Return [x, y] of the center of cell containing provided text 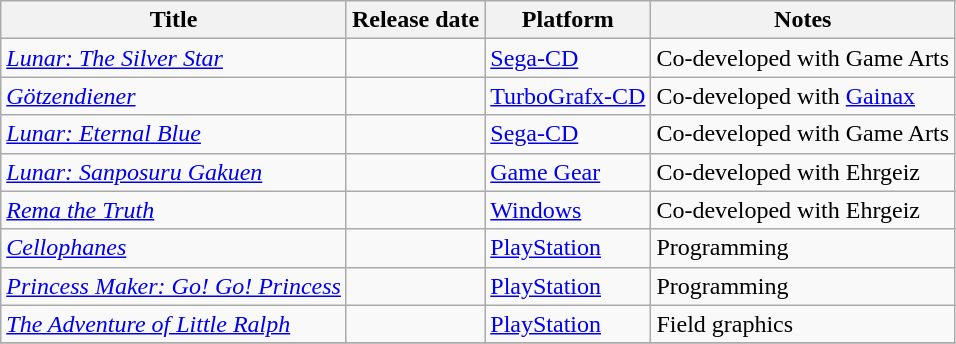
Platform [568, 20]
Release date [415, 20]
Title [174, 20]
Field graphics [803, 324]
Lunar: Eternal Blue [174, 134]
Lunar: Sanposuru Gakuen [174, 172]
Game Gear [568, 172]
Lunar: The Silver Star [174, 58]
The Adventure of Little Ralph [174, 324]
Princess Maker: Go! Go! Princess [174, 286]
Co-developed with Gainax [803, 96]
TurboGrafx-CD [568, 96]
Windows [568, 210]
Götzendiener [174, 96]
Cellophanes [174, 248]
Rema the Truth [174, 210]
Notes [803, 20]
